Determine the [x, y] coordinate at the center of the cell enclosing the given text.  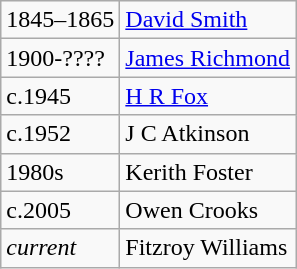
Fitzroy Williams [208, 248]
1900-???? [60, 58]
Owen Crooks [208, 210]
H R Fox [208, 96]
James Richmond [208, 58]
David Smith [208, 20]
c.2005 [60, 210]
J C Atkinson [208, 134]
1980s [60, 172]
current [60, 248]
c.1945 [60, 96]
c.1952 [60, 134]
1845–1865 [60, 20]
Kerith Foster [208, 172]
